Identify which cell holds the provided text, then report its [X, Y] central coordinate. 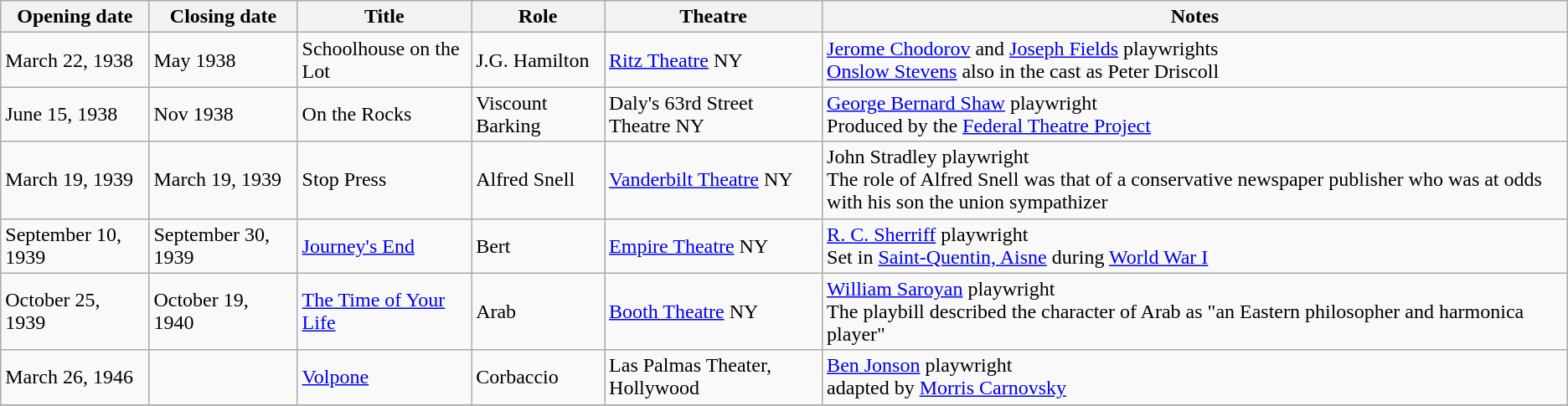
Empire Theatre NY [714, 246]
Viscount Barking [538, 114]
Nov 1938 [223, 114]
Corbaccio [538, 377]
October 25, 1939 [75, 311]
September 10, 1939 [75, 246]
May 1938 [223, 60]
March 22, 1938 [75, 60]
Alfred Snell [538, 180]
Role [538, 17]
October 19, 1940 [223, 311]
R. C. Sherriff playwrightSet in Saint-Quentin, Aisne during World War I [1195, 246]
Journey's End [384, 246]
June 15, 1938 [75, 114]
Bert [538, 246]
Arab [538, 311]
The Time of Your Life [384, 311]
Jerome Chodorov and Joseph Fields playwrightsOnslow Stevens also in the cast as Peter Driscoll [1195, 60]
Daly's 63rd Street Theatre NY [714, 114]
Las Palmas Theater, Hollywood [714, 377]
William Saroyan playwright The playbill described the character of Arab as "an Eastern philosopher and harmonica player" [1195, 311]
Opening date [75, 17]
Title [384, 17]
J.G. Hamilton [538, 60]
Ritz Theatre NY [714, 60]
Closing date [223, 17]
September 30, 1939 [223, 246]
March 26, 1946 [75, 377]
Volpone [384, 377]
On the Rocks [384, 114]
George Bernard Shaw playwrightProduced by the Federal Theatre Project [1195, 114]
John Stradley playwrightThe role of Alfred Snell was that of a conservative newspaper publisher who was at odds with his son the union sympathizer [1195, 180]
Notes [1195, 17]
Schoolhouse on the Lot [384, 60]
Vanderbilt Theatre NY [714, 180]
Ben Jonson playwrightadapted by Morris Carnovsky [1195, 377]
Booth Theatre NY [714, 311]
Theatre [714, 17]
Stop Press [384, 180]
